Output the [x, y] coordinate of the center of the cell containing the given text.  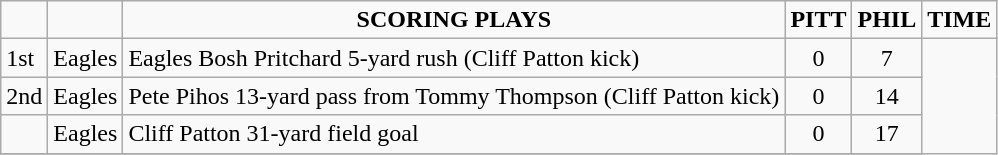
1st [24, 58]
Pete Pihos 13-yard pass from Tommy Thompson (Cliff Patton kick) [454, 96]
Eagles Bosh Pritchard 5-yard rush (Cliff Patton kick) [454, 58]
PITT [818, 20]
17 [887, 134]
Cliff Patton 31-yard field goal [454, 134]
SCORING PLAYS [454, 20]
14 [887, 96]
2nd [24, 96]
TIME [960, 20]
PHIL [887, 20]
7 [887, 58]
